Scan for the cell matching the given text and deliver its (x, y) coordinate at center. 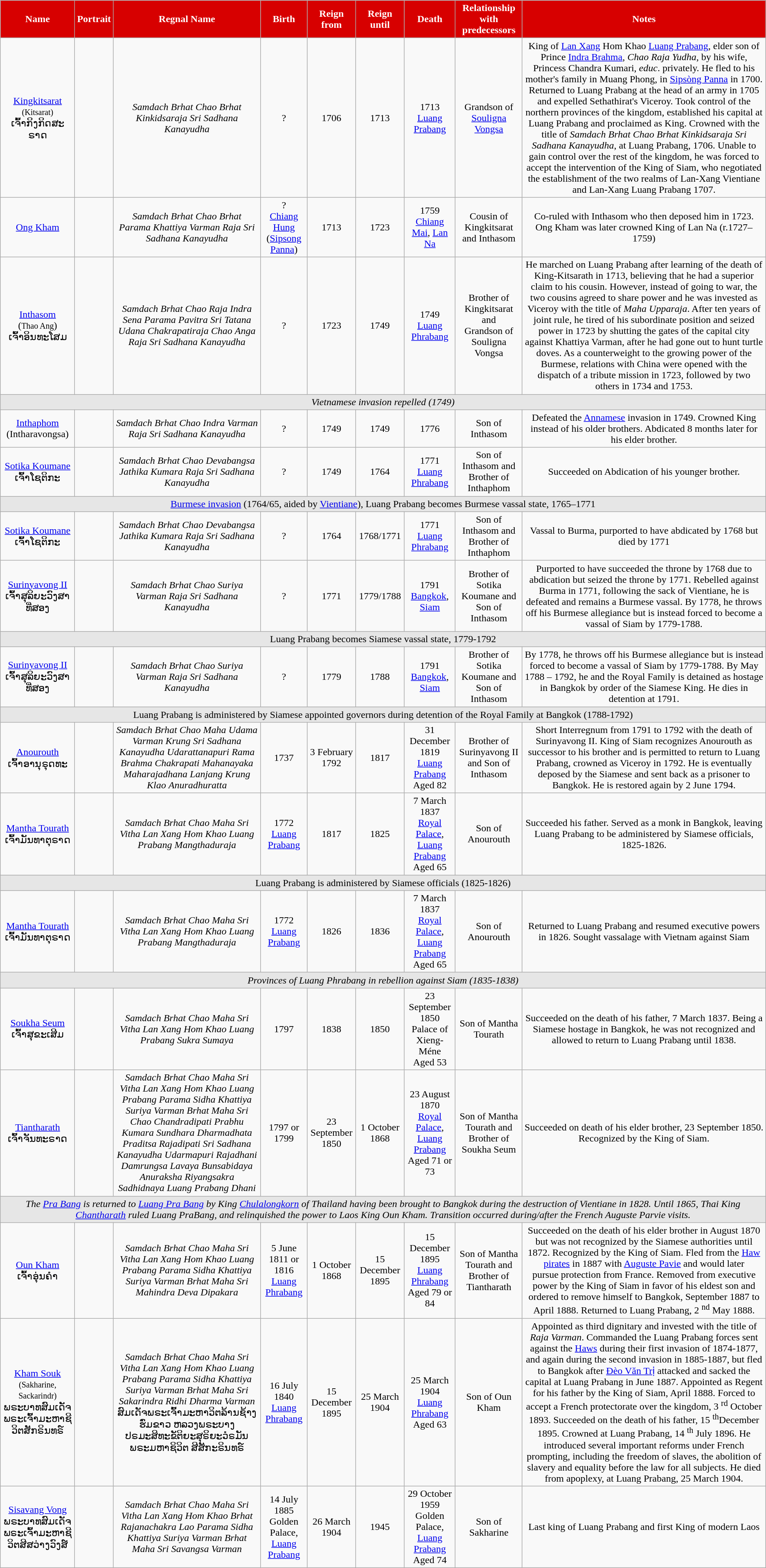
Portrait (94, 19)
Luang Prabang becomes Siamese vassal state, 1779-1792 (383, 639)
Samdach Brhat Chao Maha Sri Vitha Lan Xang Hom Khao Luang Prabang Parama Sidha Khattiya Suriya Varman Brhat Maha Sri Mahindra Deva Dipakara (187, 1270)
1706 (331, 118)
Sisavang Vongພຣະບາທສົມເດັຈພຣະເຈົ້າມະຫາຊີວິຕສີສວ່າງວົງສ໌ (38, 1527)
25 March 1904 (380, 1402)
Succeeded on death of his elder brother, 23 September 1850. Recognized by the King of Siam. (644, 1133)
Notes (644, 19)
Succeeded on Abdication of his younger brother. (644, 472)
25 March 1904Luang PhrabangAged 63 (430, 1402)
Ong Kham (38, 227)
Samdach Brhat Chao Maha Sri Vitha Lan Xang Hom Khao Luang Prabang Sukra Sumaya (187, 1029)
Brother of Kingkitsarat and Grandson of Souligna Vongsa (489, 326)
Son of Mantha Tourath and Brother of Soukha Seum (489, 1133)
1788 (380, 677)
Defeated the Annamese invasion in 1749. Crowned King instead of his older brothers. Abdicated 8 months later for his elder brother. (644, 429)
1826 (331, 932)
Regnal Name (187, 19)
1945 (380, 1527)
26 March 1904 (331, 1527)
Samdach Brhat Chao Maha Sri Vitha Lan Xang Hom Khao Brhat Rajanachakra Lao Parama Sidha Khattiya Suriya Varman Brhat Maha Sri Savangsa Varman (187, 1527)
Vassal to Burma, purported to have abdicated by 1768 but died by 1771 (644, 536)
5 June 1811 or 1816Luang Phrabang (284, 1270)
1779/1788 (380, 596)
Co-ruled with Inthasom who then deposed him in 1723. Ong Kham was later crowned King of Lan Na (r.1727–1759) (644, 227)
Luang Prabang is administered by Siamese officials (1825-1826) (383, 883)
Son of Sakharine (489, 1527)
15 December 1895Luang PhrabangAged 79 or 84 (430, 1270)
Vietnamese invasion repelled (1749) (383, 402)
Anourouthເຈົ້າອານຸຣຸດທະ (38, 758)
Son of Mantha Tourath (489, 1029)
Relationship with predecessors (489, 19)
Last king of Luang Prabang and first King of modern Laos (644, 1527)
1713Luang Prabang (430, 118)
Kham Souk(Sakharine, Sackarindr)ພຣະບາທສົມເດັຈພຣະເຈົ້າມະຫາຊີວິຕສັກຣິນທຣ໌ (38, 1402)
Inthasom(Thao Ang)ເຈົ້າອິນທະໂສມ (38, 326)
Brother of Surinyavong II and Son of Inthasom (489, 758)
Reign from (331, 19)
23 August 1870Royal Palace, Luang PrabangAged 71 or 73 (430, 1133)
1825 (380, 834)
Death (430, 19)
31 December 1819Luang PrabangAged 82 (430, 758)
1838 (331, 1029)
Luang Prabang is administered by Siamese appointed governors during detention of the Royal Family at Bangkok (1788-1792) (383, 714)
1850 (380, 1029)
Inthaphom (Intharavongsa) (38, 429)
1797 (284, 1029)
Samdach Brhat Chao Brhat Kinkidsaraja Sri Sadhana Kanayudha (187, 118)
?Chiang Hung (Sipsong Panna) (284, 227)
Succeeded his father. Served as a monk in Bangkok, leaving Luang Prabang to be administered by Siamese officials, 1825-1826. (644, 834)
1797 or 1799 (284, 1133)
1771 (331, 596)
Kingkitsarat(Kitsarat)ເຈົ້າກິງກິດສະຣາດ (38, 118)
23 September 1850Palace of Xieng-MéneAged 53 (430, 1029)
3 February 1792 (331, 758)
Reign until (380, 19)
Samdach Brhat Chao Indra Varman Raja Sri Sadhana Kanayudha (187, 429)
Provinces of Luang Phrabang in rebellion against Siam (1835-1838) (383, 980)
14 July 1885Golden Palace, Luang Prabang (284, 1527)
Tiantharathເຈົ້າຈັນທະຣາດ (38, 1133)
1737 (284, 758)
29 October 1959Golden Palace, Luang PrabangAged 74 (430, 1527)
Samdach Brhat Chao Raja Indra Sena Parama Pavitra Sri Tatana Udana Chakrapatiraja Chao Anga Raja Sri Sadhana Kanayudha (187, 326)
Son of Mantha Tourath and Brother of Tiantharath (489, 1270)
Oun Khamເຈົ້າອຸ່ນຄຳ (38, 1270)
Birth (284, 19)
Samdach Brhat Chao Brhat Parama Khattiya Varman Raja Sri Sadhana Kanayudha (187, 227)
Grandson of Souligna Vongsa (489, 118)
16 July 1840Luang Phrabang (284, 1402)
23 September 1850 (331, 1133)
Burmese invasion (1764/65, aided by Vientiane), Luang Prabang becomes Burmese vassal state, 1765–1771 (383, 504)
1749Luang Phrabang (430, 326)
1779 (331, 677)
Name (38, 19)
Soukha Seumເຈົ້າສຸຂະເສີມ (38, 1029)
Son of Inthasom (489, 429)
1776 (430, 429)
1768/1771 (380, 536)
Son of Oun Kham (489, 1402)
Returned to Luang Prabang and resumed executive powers in 1826. Sought vassalage with Vietnam against Siam (644, 932)
1759Chiang Mai, Lan Na (430, 227)
Cousin of Kingkitsarat and Inthasom (489, 227)
1836 (380, 932)
